Identify which cell holds the provided text, then report its [x, y] central coordinate. 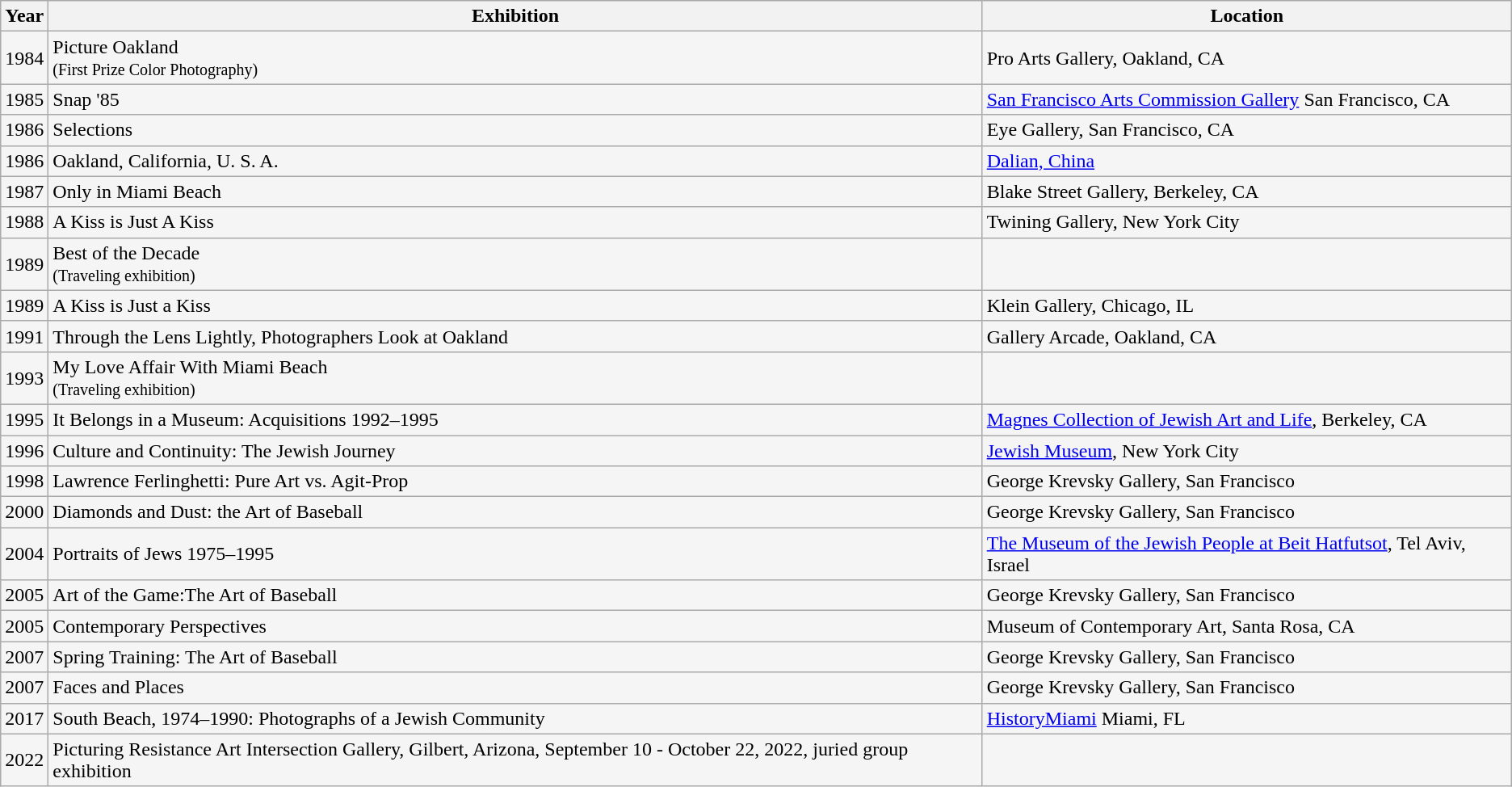
Blake Street Gallery, Berkeley, CA [1247, 191]
1984 [24, 58]
Culture and Continuity: The Jewish Journey [515, 450]
1987 [24, 191]
Twining Gallery, New York City [1247, 222]
Jewish Museum, New York City [1247, 450]
Selections [515, 130]
2022 [24, 760]
Contemporary Perspectives [515, 626]
2017 [24, 718]
Picturing Resistance Art Intersection Gallery, Gilbert, Arizona, September 10 - October 22, 2022, juried group exhibition [515, 760]
Klein Gallery, Chicago, IL [1247, 305]
Art of the Game:The Art of Baseball [515, 596]
Lawrence Ferlinghetti: Pure Art vs. Agit-Prop [515, 482]
Year [24, 16]
Picture Oakland(First Prize Color Photography) [515, 58]
Portraits of Jews 1975–1995 [515, 554]
Location [1247, 16]
Only in Miami Beach [515, 191]
A Kiss is Just a Kiss [515, 305]
The Museum of the Jewish People at Beit Hatfutsot, Tel Aviv, Israel [1247, 554]
Gallery Arcade, Oakland, CA [1247, 336]
Exhibition [515, 16]
A Kiss is Just A Kiss [515, 222]
Magnes Collection of Jewish Art and Life, Berkeley, CA [1247, 419]
Pro Arts Gallery, Oakland, CA [1247, 58]
1998 [24, 482]
Through the Lens Lightly, Photographers Look at Oakland [515, 336]
Museum of Contemporary Art, Santa Rosa, CA [1247, 626]
1991 [24, 336]
HistoryMiami Miami, FL [1247, 718]
1988 [24, 222]
Faces and Places [515, 688]
Oakland, California, U. S. A. [515, 161]
2000 [24, 512]
1996 [24, 450]
1993 [24, 378]
1985 [24, 99]
South Beach, 1974–1990: Photographs of a Jewish Community [515, 718]
San Francisco Arts Commission Gallery San Francisco, CA [1247, 99]
2004 [24, 554]
Best of the Decade(Traveling exhibition) [515, 263]
Eye Gallery, San Francisco, CA [1247, 130]
Snap '85 [515, 99]
It Belongs in a Museum: Acquisitions 1992–1995 [515, 419]
Spring Training: The Art of Baseball [515, 657]
Diamonds and Dust: the Art of Baseball [515, 512]
My Love Affair With Miami Beach(Traveling exhibition) [515, 378]
1995 [24, 419]
Dalian, China [1247, 161]
